Locate the cell with the specified text and output its (X, Y) center coordinate. 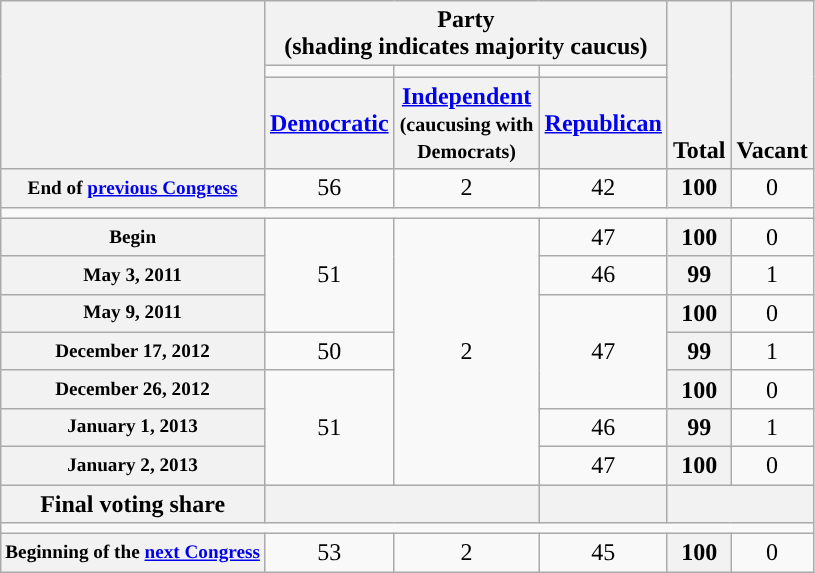
50 (329, 351)
Vacant (772, 85)
End of previous Congress (133, 188)
Begin (133, 237)
Democratic (329, 123)
56 (329, 188)
May 3, 2011 (133, 275)
45 (603, 553)
42 (603, 188)
January 1, 2013 (133, 427)
December 17, 2012 (133, 351)
Beginning of the next Congress (133, 553)
December 26, 2012 (133, 389)
Independent(caucusing withDemocrats) (466, 123)
January 2, 2013 (133, 465)
53 (329, 553)
Republican (603, 123)
Total (699, 85)
Party (shading indicates majority caucus) (466, 34)
Final voting share (133, 503)
May 9, 2011 (133, 313)
